Provide the [x, y] coordinate of the cell's center where the given text is located.  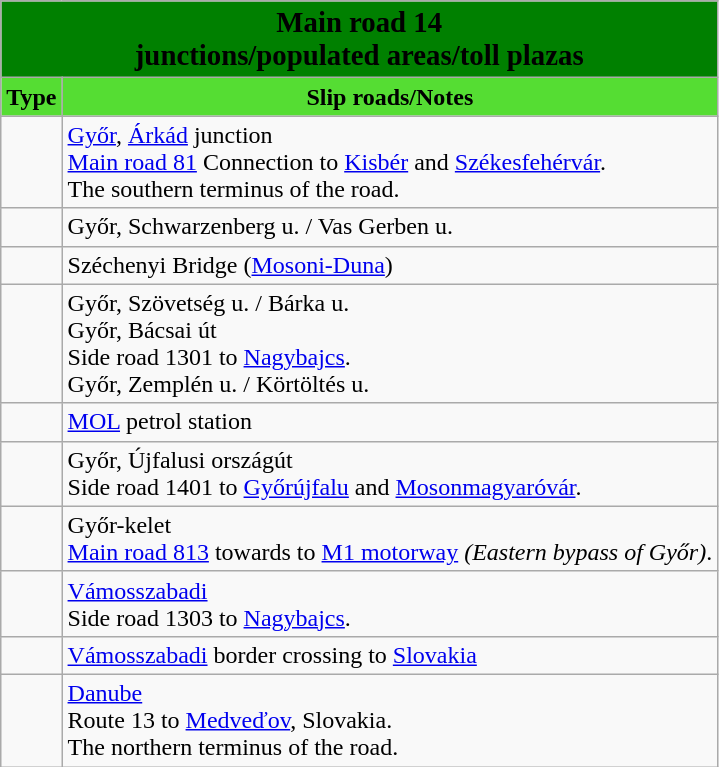
Main road 14junctions/populated areas/toll plazas [360, 40]
Győr, Szövetség u. / Bárka u.Győr, Bácsai útSide road 1301 to Nagybajcs.Győr, Zemplén u. / Körtöltés u. [390, 344]
Vámosszabadi border crossing to Slovakia [390, 655]
VámosszabadiSide road 1303 to Nagybajcs. [390, 604]
MOL petrol station [390, 422]
Széchenyi Bridge (Mosoni-Duna) [390, 265]
Győr, Árkád junction Main road 81 Connection to Kisbér and Székesfehérvár.The southern terminus of the road. [390, 162]
Danube Route 13 to Medveďov, Slovakia.The northern terminus of the road. [390, 720]
Győr, Újfalusi országútSide road 1401 to Győrújfalu and Mosonmagyaróvár. [390, 474]
Slip roads/Notes [390, 97]
Type [32, 97]
Győr-kelet Main road 813 towards to M1 motorway (Eastern bypass of Győr). [390, 538]
Győr, Schwarzenberg u. / Vas Gerben u. [390, 227]
